Identify which cell holds the provided text, then report its (X, Y) central coordinate. 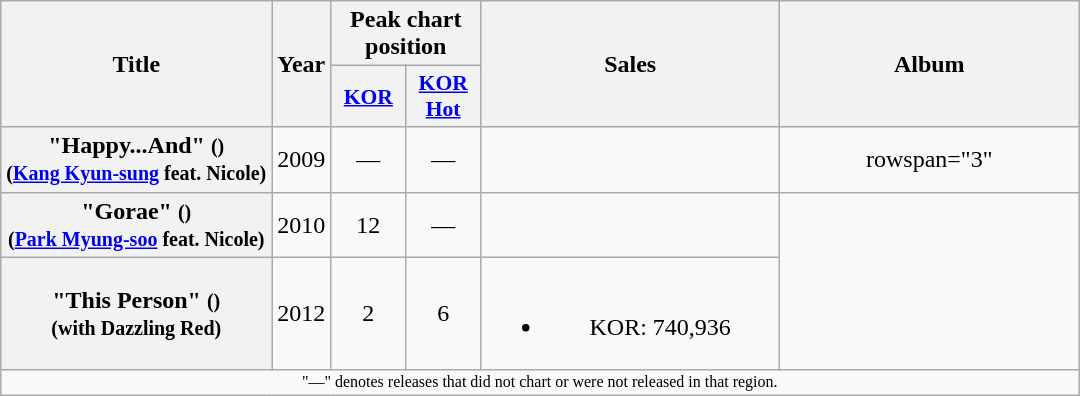
"—" denotes releases that did not chart or were not released in that region. (540, 382)
2010 (302, 224)
Album (930, 64)
rowspan="3" (930, 160)
Sales (630, 64)
Year (302, 64)
2 (368, 314)
KOR: 740,936 (630, 314)
"Gorae" ()(Park Myung-soo feat. Nicole) (136, 224)
KOR (368, 96)
"Happy...And" ()(Kang Kyun-sung feat. Nicole) (136, 160)
Peak chart position (406, 34)
Title (136, 64)
12 (368, 224)
"This Person" ()(with Dazzling Red) (136, 314)
2012 (302, 314)
KORHot (444, 96)
6 (444, 314)
2009 (302, 160)
